Identify which cell holds the provided text, then report its [x, y] central coordinate. 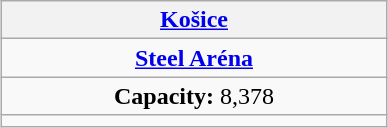
Capacity: 8,378 [194, 96]
Steel Aréna [194, 58]
Košice [194, 20]
